Scan for the cell matching the given text and deliver its [X, Y] coordinate at center. 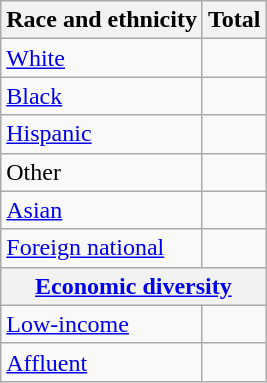
Economic diversity [134, 286]
Asian [102, 210]
Black [102, 96]
Foreign national [102, 248]
Hispanic [102, 134]
Race and ethnicity [102, 20]
Low-income [102, 324]
Other [102, 172]
Total [234, 20]
Affluent [102, 362]
White [102, 58]
